Pinpoint the cell where the given text exists, returning its (X, Y) midpoint coordinate. 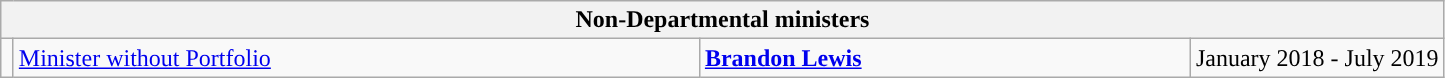
Non-Departmental ministers (722, 20)
January 2018 - July 2019 (1317, 58)
Minister without Portfolio (356, 58)
Brandon Lewis (944, 58)
